Search for the cell housing the specified text and yield its [x, y] center coordinate. 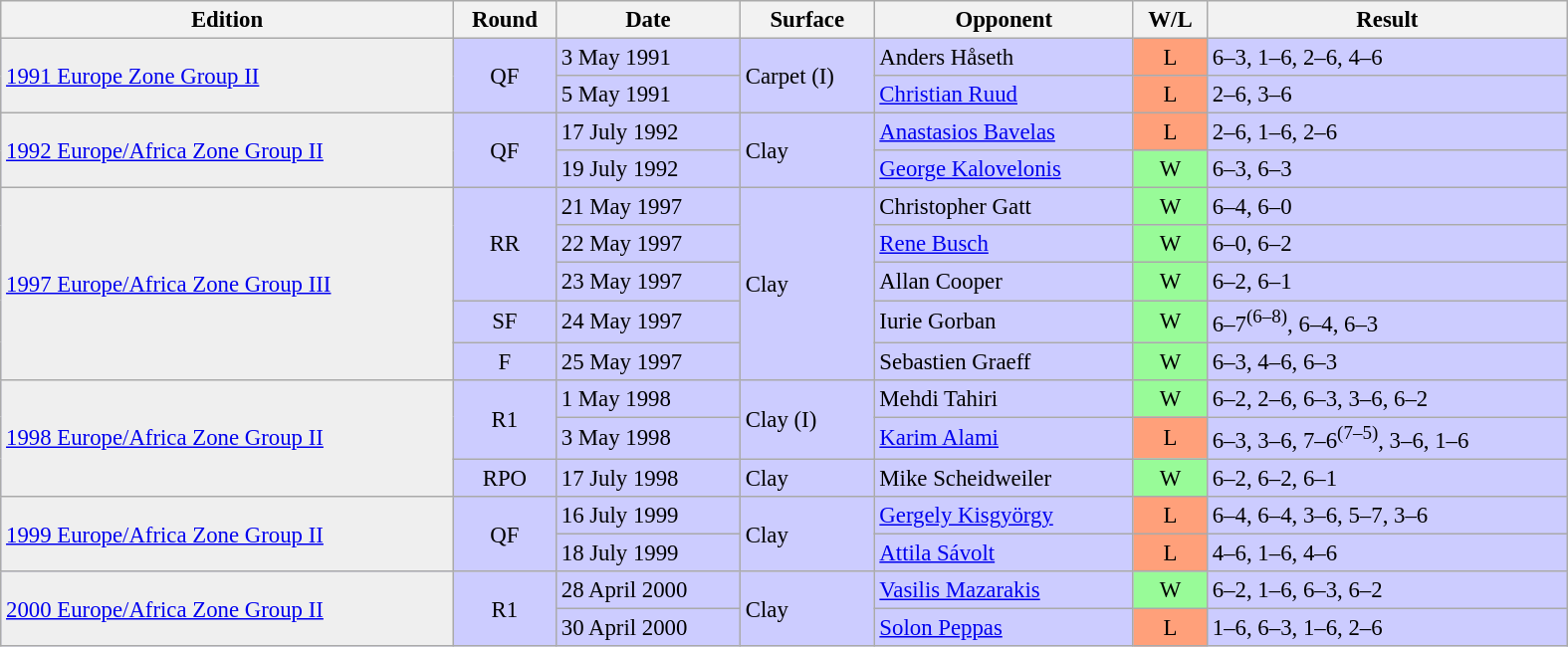
Solon Peppas [1004, 628]
Anders Håseth [1004, 58]
6–3, 4–6, 6–3 [1387, 361]
Rene Busch [1004, 244]
28 April 2000 [647, 590]
W/L [1170, 20]
6–3, 1–6, 2–6, 4–6 [1387, 58]
5 May 1991 [647, 95]
SF [504, 322]
Christian Ruud [1004, 95]
19 July 1992 [647, 169]
Carpet (I) [806, 76]
2000 Europe/Africa Zone Group II [227, 609]
6–3, 6–3 [1387, 169]
6–2, 2–6, 6–3, 3–6, 6–2 [1387, 398]
Karim Alami [1004, 438]
23 May 1997 [647, 282]
3 May 1991 [647, 58]
Sebastien Graeff [1004, 361]
6–2, 6–1 [1387, 282]
1–6, 6–3, 1–6, 2–6 [1387, 628]
Allan Cooper [1004, 282]
18 July 1999 [647, 552]
Surface [806, 20]
Clay (I) [806, 419]
Date [647, 20]
17 July 1998 [647, 478]
Christopher Gatt [1004, 207]
22 May 1997 [647, 244]
6–0, 6–2 [1387, 244]
1991 Europe Zone Group II [227, 76]
6–2, 6–2, 6–1 [1387, 478]
Round [504, 20]
1999 Europe/Africa Zone Group II [227, 534]
1992 Europe/Africa Zone Group II [227, 151]
1997 Europe/Africa Zone Group III [227, 285]
4–6, 1–6, 4–6 [1387, 552]
Edition [227, 20]
3 May 1998 [647, 438]
21 May 1997 [647, 207]
6–2, 1–6, 6–3, 6–2 [1387, 590]
Mehdi Tahiri [1004, 398]
Anastasios Bavelas [1004, 132]
1 May 1998 [647, 398]
6–4, 6–0 [1387, 207]
Result [1387, 20]
6–3, 3–6, 7–6(7–5), 3–6, 1–6 [1387, 438]
17 July 1992 [647, 132]
F [504, 361]
6–4, 6–4, 3–6, 5–7, 3–6 [1387, 516]
Iurie Gorban [1004, 322]
2–6, 1–6, 2–6 [1387, 132]
24 May 1997 [647, 322]
1998 Europe/Africa Zone Group II [227, 438]
George Kalovelonis [1004, 169]
RPO [504, 478]
Opponent [1004, 20]
Mike Scheidweiler [1004, 478]
2–6, 3–6 [1387, 95]
25 May 1997 [647, 361]
16 July 1999 [647, 516]
Attila Sávolt [1004, 552]
Vasilis Mazarakis [1004, 590]
6–7(6–8), 6–4, 6–3 [1387, 322]
Gergely Kisgyörgy [1004, 516]
RR [504, 245]
30 April 2000 [647, 628]
